For the text-containing cell, return its midpoint in (x, y) coordinate format. 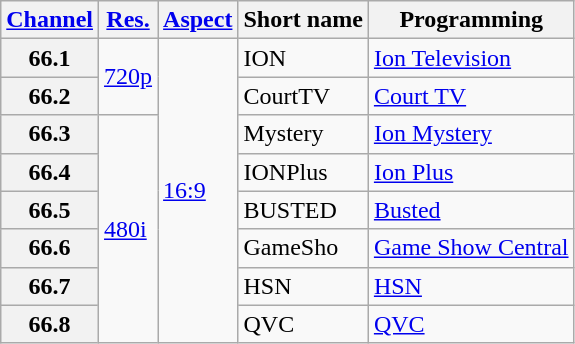
Ion Plus (471, 172)
CourtTV (303, 96)
Programming (471, 20)
720p (128, 77)
Mystery (303, 134)
Ion Television (471, 58)
66.6 (50, 248)
Busted (471, 210)
16:9 (198, 191)
66.2 (50, 96)
IONPlus (303, 172)
Res. (128, 20)
66.8 (50, 324)
66.3 (50, 134)
ION (303, 58)
Ion Mystery (471, 134)
BUSTED (303, 210)
Channel (50, 20)
66.7 (50, 286)
480i (128, 229)
GameSho (303, 248)
Court TV (471, 96)
Game Show Central (471, 248)
66.1 (50, 58)
66.4 (50, 172)
Aspect (198, 20)
66.5 (50, 210)
Short name (303, 20)
